Identify which cell holds the provided text, then report its (x, y) central coordinate. 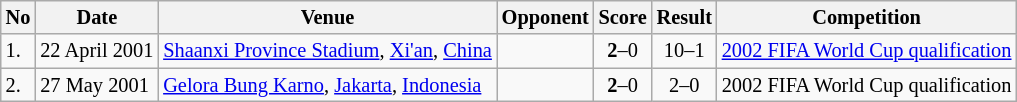
Competition (867, 17)
10–1 (684, 51)
Date (96, 17)
2. (18, 85)
27 May 2001 (96, 85)
1. (18, 51)
Venue (327, 17)
Gelora Bung Karno, Jakarta, Indonesia (327, 85)
Score (623, 17)
Shaanxi Province Stadium, Xi'an, China (327, 51)
Opponent (546, 17)
Result (684, 17)
22 April 2001 (96, 51)
No (18, 17)
